Return (X, Y) of the center of cell containing provided text 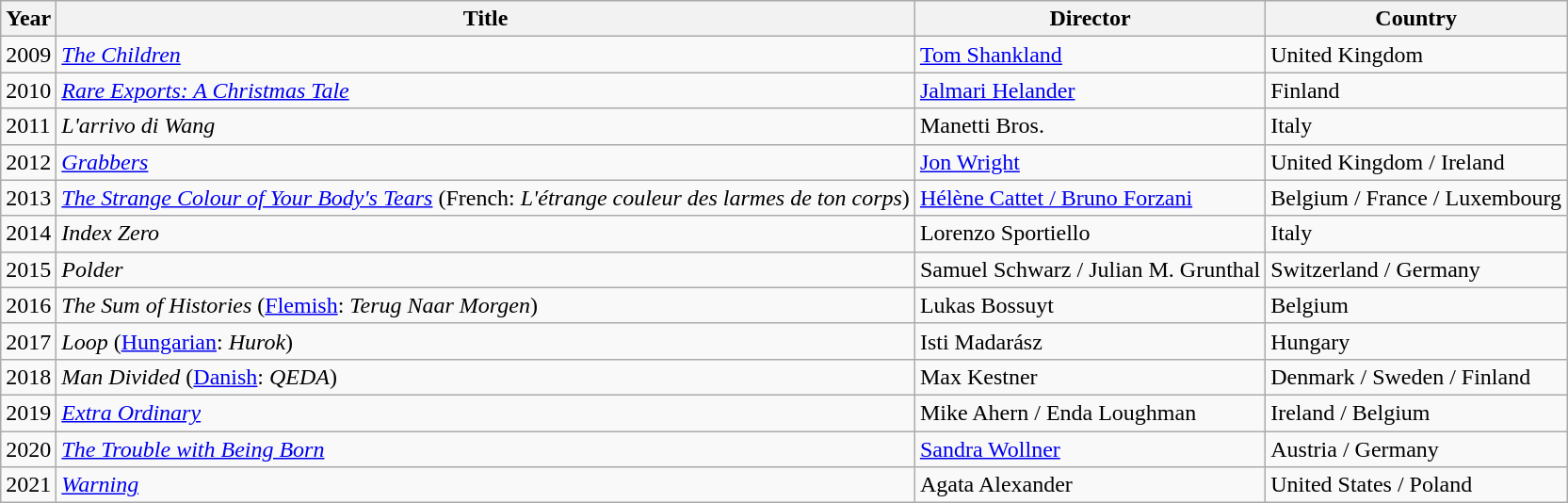
Manetti Bros. (1090, 126)
L'arrivo di Wang (486, 126)
Warning (486, 485)
Extra Ordinary (486, 413)
Loop (Hungarian: Hurok) (486, 341)
2015 (28, 269)
Jon Wright (1090, 162)
Director (1090, 19)
2017 (28, 341)
United Kingdom / Ireland (1416, 162)
Isti Madarász (1090, 341)
Jalmari Helander (1090, 90)
The Strange Colour of Your Body's Tears (French: L'étrange couleur des larmes de ton corps) (486, 198)
2018 (28, 377)
2009 (28, 55)
2021 (28, 485)
Belgium / France / Luxembourg (1416, 198)
2013 (28, 198)
2016 (28, 305)
Switzerland / Germany (1416, 269)
Austria / Germany (1416, 449)
Belgium (1416, 305)
Lorenzo Sportiello (1090, 234)
Denmark / Sweden / Finland (1416, 377)
Hélène Cattet / Bruno Forzani (1090, 198)
The Trouble with Being Born (486, 449)
2019 (28, 413)
Year (28, 19)
Grabbers (486, 162)
The Sum of Histories (Flemish: Terug Naar Morgen) (486, 305)
2012 (28, 162)
Agata Alexander (1090, 485)
Tom Shankland (1090, 55)
Index Zero (486, 234)
Title (486, 19)
Max Kestner (1090, 377)
Ireland / Belgium (1416, 413)
Sandra Wollner (1090, 449)
Man Divided (Danish: QEDA) (486, 377)
Country (1416, 19)
2011 (28, 126)
2020 (28, 449)
United Kingdom (1416, 55)
Rare Exports: A Christmas Tale (486, 90)
Hungary (1416, 341)
United States / Poland (1416, 485)
Mike Ahern / Enda Loughman (1090, 413)
Polder (486, 269)
2014 (28, 234)
Finland (1416, 90)
The Children (486, 55)
2010 (28, 90)
Lukas Bossuyt (1090, 305)
Samuel Schwarz / Julian M. Grunthal (1090, 269)
